Capture the cell that displays the provided text and extract its [X, Y] central coordinate. 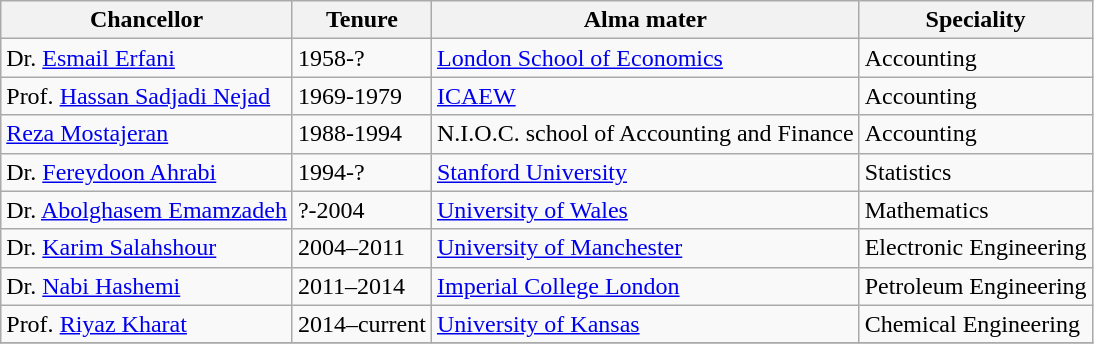
ICAEW [645, 96]
?-2004 [362, 210]
University of Manchester [645, 248]
Statistics [976, 172]
Prof. Hassan Sadjadi Nejad [147, 96]
Dr. Nabi Hashemi [147, 286]
Stanford University [645, 172]
2011–2014 [362, 286]
1988-1994 [362, 134]
London School of Economics [645, 58]
Reza Mostajeran [147, 134]
Petroleum Engineering [976, 286]
1969-1979 [362, 96]
Dr. Karim Salahshour [147, 248]
Tenure [362, 20]
Mathematics [976, 210]
Dr. Abolghasem Emamzadeh [147, 210]
2004–2011 [362, 248]
N.I.O.C. school of Accounting and Finance [645, 134]
Electronic Engineering [976, 248]
Dr. Fereydoon Ahrabi [147, 172]
Chemical Engineering [976, 324]
Imperial College London [645, 286]
1958-? [362, 58]
Speciality [976, 20]
Prof. Riyaz Kharat [147, 324]
Alma mater [645, 20]
Chancellor [147, 20]
Dr. Esmail Erfani [147, 58]
1994-? [362, 172]
University of Wales [645, 210]
University of Kansas [645, 324]
2014–current [362, 324]
